Capture the cell that displays the provided text and extract its (x, y) central coordinate. 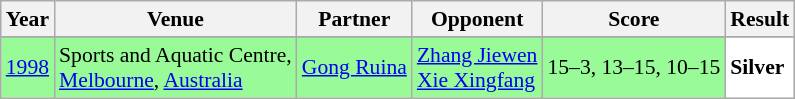
15–3, 13–15, 10–15 (634, 68)
Sports and Aquatic Centre,Melbourne, Australia (176, 68)
Gong Ruina (354, 68)
Opponent (478, 19)
1998 (28, 68)
Venue (176, 19)
Silver (760, 68)
Zhang Jiewen Xie Xingfang (478, 68)
Score (634, 19)
Result (760, 19)
Partner (354, 19)
Year (28, 19)
